Pinpoint the cell where the given text exists, returning its (X, Y) midpoint coordinate. 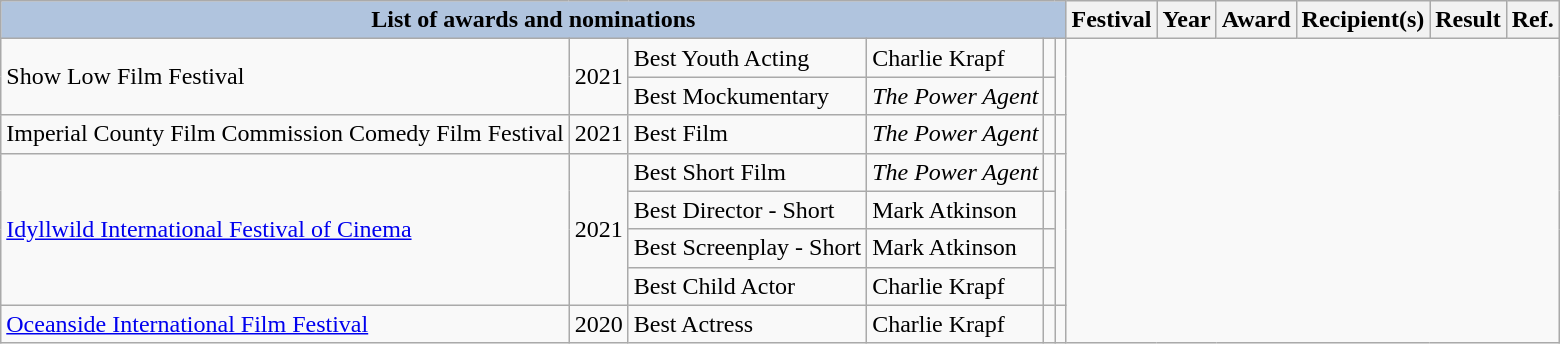
Best Screenplay - Short (747, 248)
Ref. (1532, 20)
Best Director - Short (747, 210)
Result (1468, 20)
Best Mockumentary (747, 96)
Year (1186, 20)
Imperial County Film Commission Comedy Film Festival (285, 134)
Show Low Film Festival (285, 77)
Best Actress (747, 324)
Recipient(s) (1363, 20)
Oceanside International Film Festival (285, 324)
2020 (598, 324)
List of awards and nominations (534, 20)
Best Film (747, 134)
Award (1256, 20)
Best Youth Acting (747, 58)
Idyllwild International Festival of Cinema (285, 229)
Festival (1112, 20)
Best Short Film (747, 172)
Best Child Actor (747, 286)
